Find where the given text appears and provide that cell's center as [X, Y] coordinate. 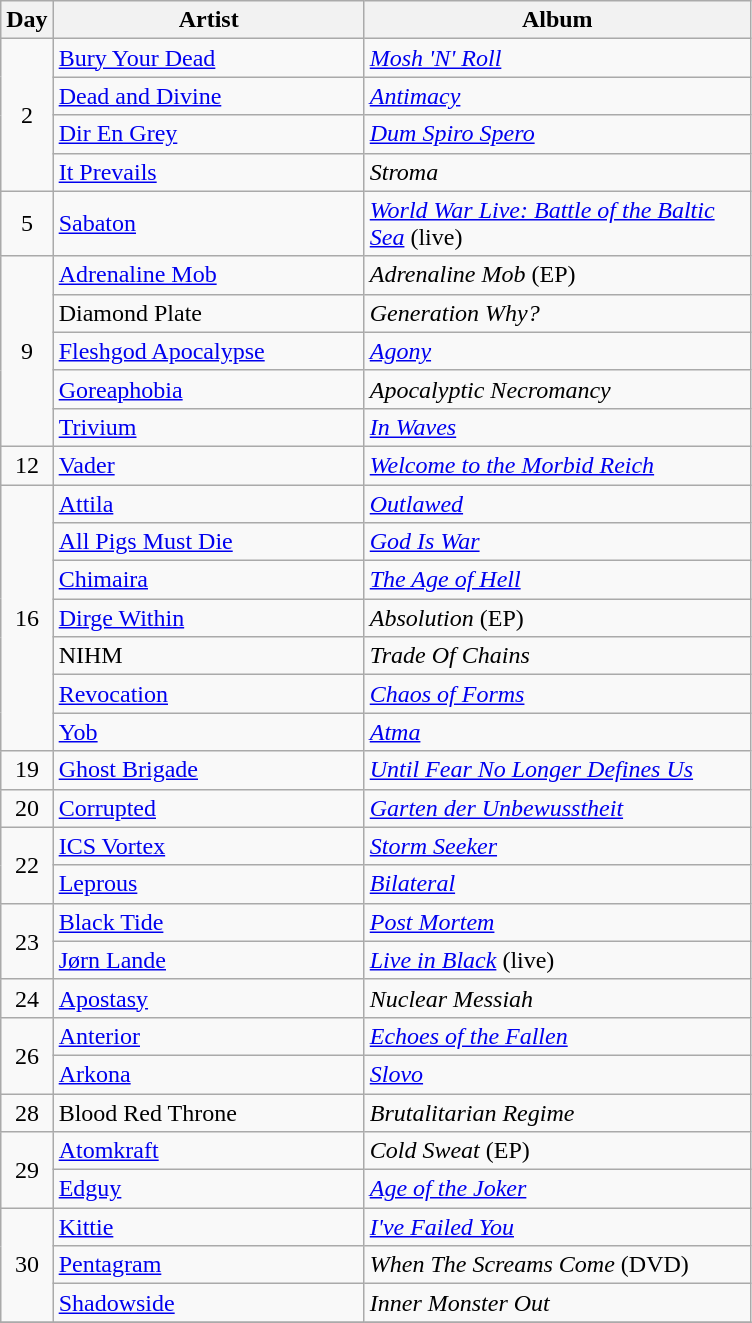
Slovo [557, 1074]
Attila [208, 503]
Yob [208, 732]
Outlawed [557, 503]
19 [27, 770]
Antimacy [557, 96]
Generation Why? [557, 313]
Adrenaline Mob [208, 275]
2 [27, 115]
Trade Of Chains [557, 656]
Anterior [208, 1036]
Edguy [208, 1189]
Kittie [208, 1227]
Atma [557, 732]
The Age of Hell [557, 580]
Cold Sweat (EP) [557, 1151]
NIHM [208, 656]
Revocation [208, 694]
Leprous [208, 884]
Until Fear No Longer Defines Us [557, 770]
Goreaphobia [208, 389]
God Is War [557, 542]
Nuclear Messiah [557, 998]
Bury Your Dead [208, 58]
Absolution (EP) [557, 618]
Pentagram [208, 1265]
Sabaton [208, 224]
5 [27, 224]
Bilateral [557, 884]
It Prevails [208, 172]
Blood Red Throne [208, 1113]
Adrenaline Mob (EP) [557, 275]
Mosh 'N' Roll [557, 58]
Artist [208, 20]
Apocalyptic Necromancy [557, 389]
I've Failed You [557, 1227]
Chimaira [208, 580]
Brutalitarian Regime [557, 1113]
Garten der Unbewusstheit [557, 808]
22 [27, 865]
29 [27, 1170]
Ghost Brigade [208, 770]
Welcome to the Morbid Reich [557, 465]
Black Tide [208, 922]
Vader [208, 465]
26 [27, 1055]
20 [27, 808]
Chaos of Forms [557, 694]
ICS Vortex [208, 846]
Echoes of the Fallen [557, 1036]
Dir En Grey [208, 134]
Trivium [208, 427]
Atomkraft [208, 1151]
30 [27, 1265]
Fleshgod Apocalypse [208, 351]
23 [27, 941]
Shadowside [208, 1303]
Storm Seeker [557, 846]
Stroma [557, 172]
Day [27, 20]
16 [27, 617]
12 [27, 465]
Album [557, 20]
Diamond Plate [208, 313]
When The Screams Come (DVD) [557, 1265]
All Pigs Must Die [208, 542]
Apostasy [208, 998]
Inner Monster Out [557, 1303]
Jørn Lande [208, 960]
Dum Spiro Spero [557, 134]
28 [27, 1113]
Post Mortem [557, 922]
9 [27, 351]
Live in Black (live) [557, 960]
Age of the Joker [557, 1189]
In Waves [557, 427]
Corrupted [208, 808]
24 [27, 998]
Agony [557, 351]
World War Live: Battle of the Baltic Sea (live) [557, 224]
Dirge Within [208, 618]
Dead and Divine [208, 96]
Arkona [208, 1074]
